Pinpoint the cell where the given text exists, returning its (x, y) midpoint coordinate. 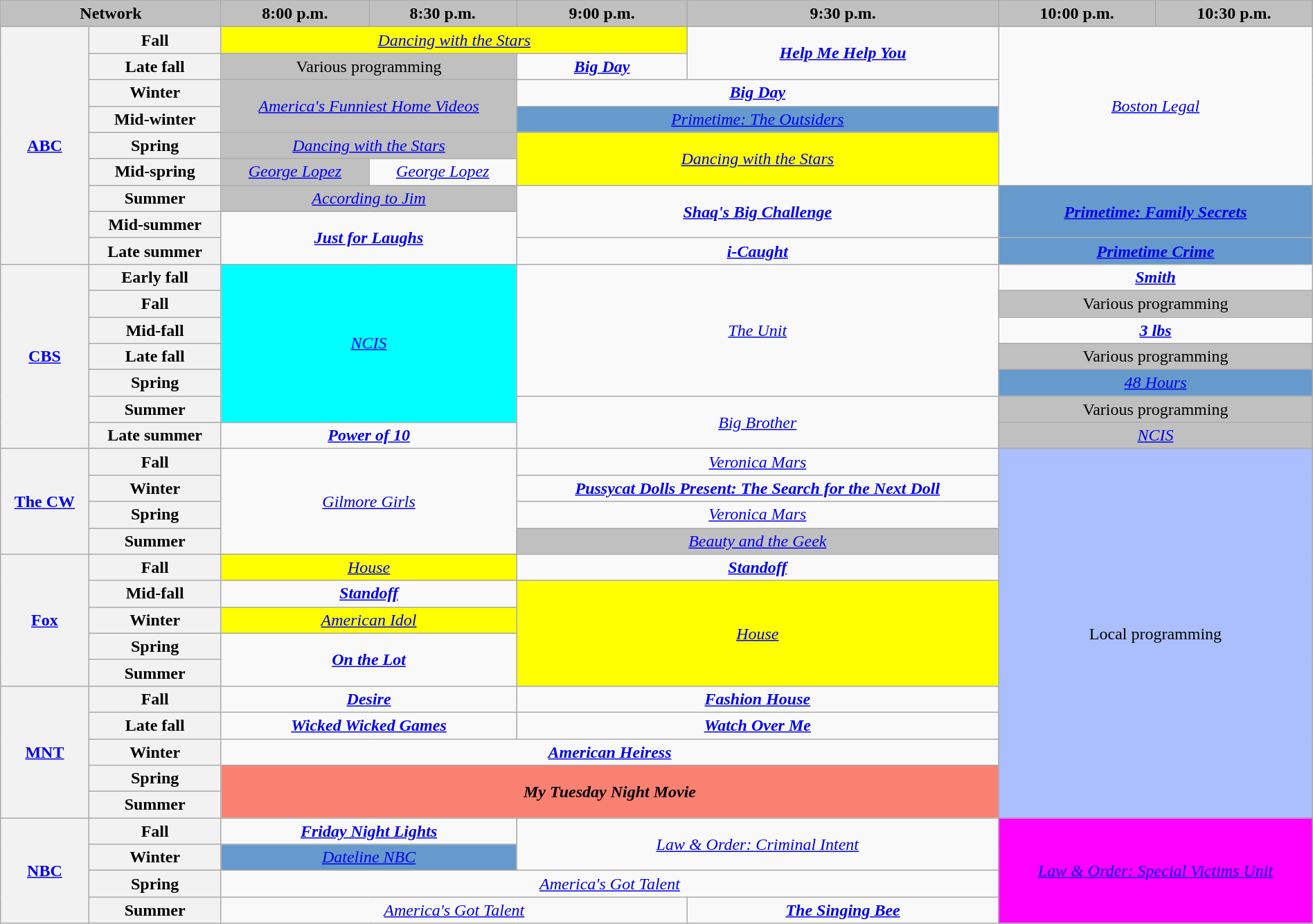
Just for Laughs (368, 238)
Beauty and the Geek (758, 541)
Mid-summer (155, 224)
On the Lot (368, 659)
Dateline NBC (368, 858)
8:30 p.m. (443, 14)
Boston Legal (1156, 106)
3 lbs (1156, 330)
The CW (44, 501)
Fox (44, 620)
Pussycat Dolls Present: The Search for the Next Doll (758, 488)
Power of 10 (368, 436)
America's Funniest Home Videos (368, 106)
The Singing Bee (842, 910)
Help Me Help You (842, 53)
Mid-winter (155, 119)
According to Jim (368, 198)
American Idol (368, 620)
Watch Over Me (758, 725)
Shaq's Big Challenge (758, 211)
48 Hours (1156, 383)
Friday Night Lights (368, 831)
Desire (368, 699)
Gilmore Girls (368, 501)
9:00 p.m. (602, 14)
Primetime: The Outsiders (758, 119)
Smith (1156, 277)
ABC (44, 145)
Big Brother (758, 423)
My Tuesday Night Movie (609, 792)
Local programming (1156, 633)
Primetime Crime (1156, 251)
Primetime: Family Secrets (1156, 211)
Law & Order: Criminal Intent (758, 844)
Network (111, 14)
Wicked Wicked Games (368, 725)
The Unit (758, 330)
NBC (44, 871)
Early fall (155, 277)
10:00 p.m. (1078, 14)
CBS (44, 356)
MNT (44, 752)
i-Caught (758, 251)
8:00 p.m. (295, 14)
American Heiress (609, 752)
Fashion House (758, 699)
10:30 p.m. (1234, 14)
Mid-spring (155, 172)
Law & Order: Special Victims Unit (1156, 871)
9:30 p.m. (842, 14)
